Identify which cell holds the provided text, then report its (x, y) central coordinate. 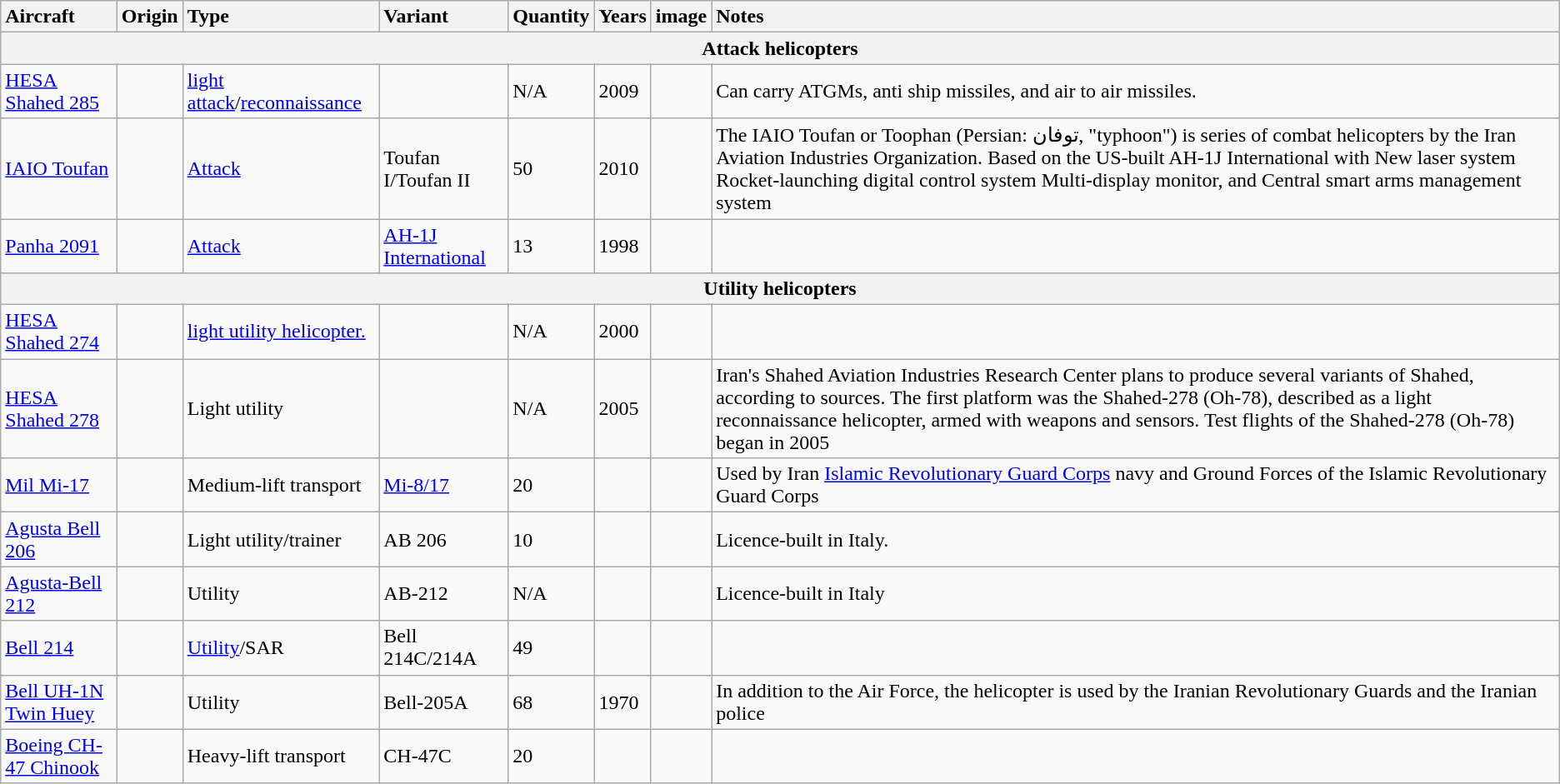
Medium-lift transport (281, 485)
HESA Shahed 278 (58, 408)
Panha 2091 (58, 245)
Aircraft (58, 17)
Can carry ATGMs, anti ship missiles, and air to air missiles. (1136, 92)
Licence-built in Italy. (1136, 540)
Agusta-Bell 212 (58, 593)
light utility helicopter. (281, 332)
2005 (622, 408)
Heavy-lift transport (281, 757)
AB 206 (443, 540)
2000 (622, 332)
HESA Shahed 274 (58, 332)
Origin (150, 17)
HESA Shahed 285 (58, 92)
Light utility (281, 408)
Variant (443, 17)
13 (552, 245)
Utility helicopters (780, 289)
1998 (622, 245)
Bell 214 (58, 648)
Years (622, 17)
Light utility/trainer (281, 540)
Bell-205A (443, 702)
image (681, 17)
Used by Iran Islamic Revolutionary Guard Corps navy and Ground Forces of the Islamic Revolutionary Guard Corps (1136, 485)
Agusta Bell 206 (58, 540)
Notes (1136, 17)
Bell UH-1N Twin Huey (58, 702)
2010 (622, 168)
CH-47C (443, 757)
68 (552, 702)
Type (281, 17)
Bell 214C/214A (443, 648)
Mil Mi-17 (58, 485)
2009 (622, 92)
1970 (622, 702)
Mi-8/17 (443, 485)
AB-212 (443, 593)
Toufan I/Toufan II (443, 168)
Utility/SAR (281, 648)
In addition to the Air Force, the helicopter is used by the Iranian Revolutionary Guards and the Iranian police (1136, 702)
10 (552, 540)
AH-1J International (443, 245)
50 (552, 168)
light attack/reconnaissance (281, 92)
Licence-built in Italy (1136, 593)
49 (552, 648)
Quantity (552, 17)
Boeing CH-47 Chinook (58, 757)
IAIO Toufan (58, 168)
Attack helicopters (780, 48)
